Detect which cell encompasses the target text, then output its [x, y] center coordinate. 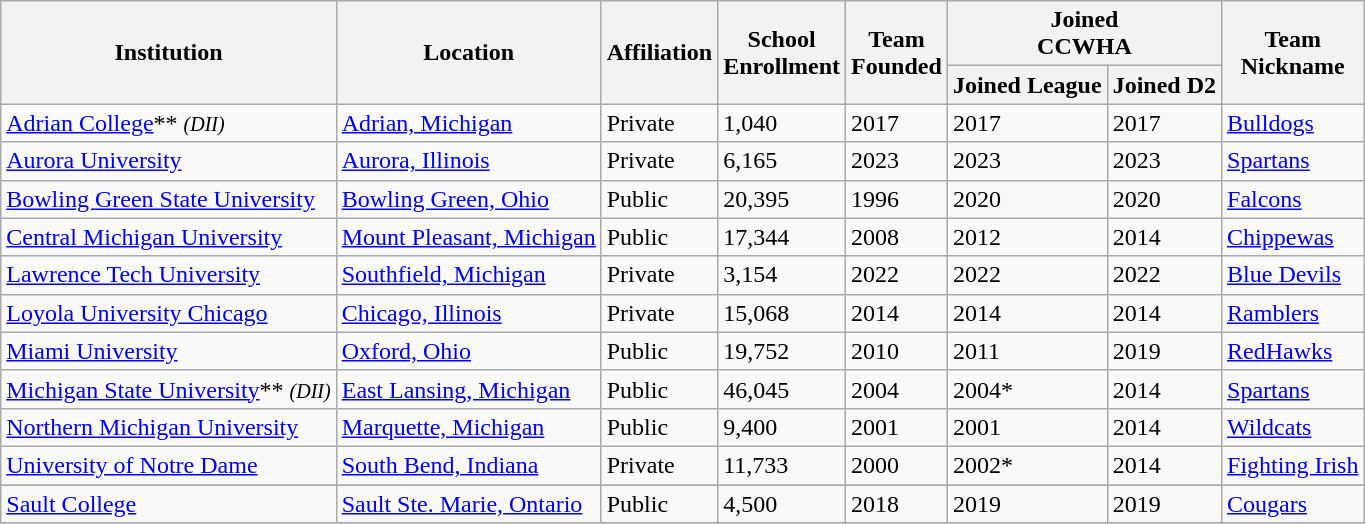
Bowling Green State University [168, 199]
Southfield, Michigan [468, 275]
20,395 [782, 199]
Fighting Irish [1293, 465]
Sault Ste. Marie, Ontario [468, 503]
Wildcats [1293, 427]
Oxford, Ohio [468, 351]
2012 [1027, 237]
Sault College [168, 503]
2011 [1027, 351]
2010 [897, 351]
Marquette, Michigan [468, 427]
Loyola University Chicago [168, 313]
Adrian College** (DII) [168, 123]
Institution [168, 52]
4,500 [782, 503]
2004 [897, 389]
Blue Devils [1293, 275]
2004* [1027, 389]
South Bend, Indiana [468, 465]
46,045 [782, 389]
Aurora, Illinois [468, 161]
17,344 [782, 237]
Adrian, Michigan [468, 123]
Falcons [1293, 199]
Lawrence Tech University [168, 275]
2002* [1027, 465]
Bulldogs [1293, 123]
Chicago, Illinois [468, 313]
2008 [897, 237]
1996 [897, 199]
9,400 [782, 427]
19,752 [782, 351]
Joined D2 [1164, 85]
TeamFounded [897, 52]
Affiliation [659, 52]
RedHawks [1293, 351]
East Lansing, Michigan [468, 389]
TeamNickname [1293, 52]
1,040 [782, 123]
Miami University [168, 351]
Mount Pleasant, Michigan [468, 237]
11,733 [782, 465]
Ramblers [1293, 313]
3,154 [782, 275]
15,068 [782, 313]
Joined League [1027, 85]
2018 [897, 503]
JoinedCCWHA [1084, 34]
Cougars [1293, 503]
Northern Michigan University [168, 427]
SchoolEnrollment [782, 52]
Bowling Green, Ohio [468, 199]
Central Michigan University [168, 237]
University of Notre Dame [168, 465]
Location [468, 52]
6,165 [782, 161]
Michigan State University** (DII) [168, 389]
Chippewas [1293, 237]
2000 [897, 465]
Aurora University [168, 161]
